Search for the cell housing the specified text and yield its (x, y) center coordinate. 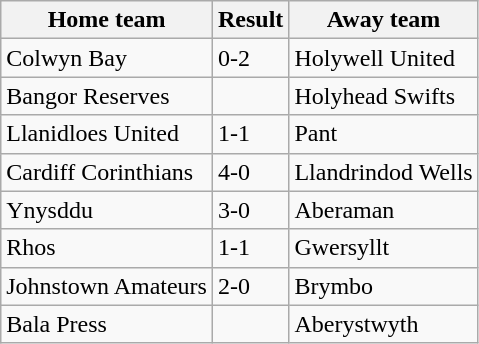
Llanidloes United (107, 134)
Colwyn Bay (107, 58)
Result (250, 20)
Rhos (107, 248)
0-2 (250, 58)
Aberaman (384, 210)
Johnstown Amateurs (107, 286)
Ynysddu (107, 210)
Llandrindod Wells (384, 172)
3-0 (250, 210)
Holyhead Swifts (384, 96)
Brymbo (384, 286)
2-0 (250, 286)
Gwersyllt (384, 248)
Holywell United (384, 58)
4-0 (250, 172)
Home team (107, 20)
Cardiff Corinthians (107, 172)
Bala Press (107, 324)
Aberystwyth (384, 324)
Bangor Reserves (107, 96)
Pant (384, 134)
Away team (384, 20)
